Return [X, Y] of the center of cell containing provided text 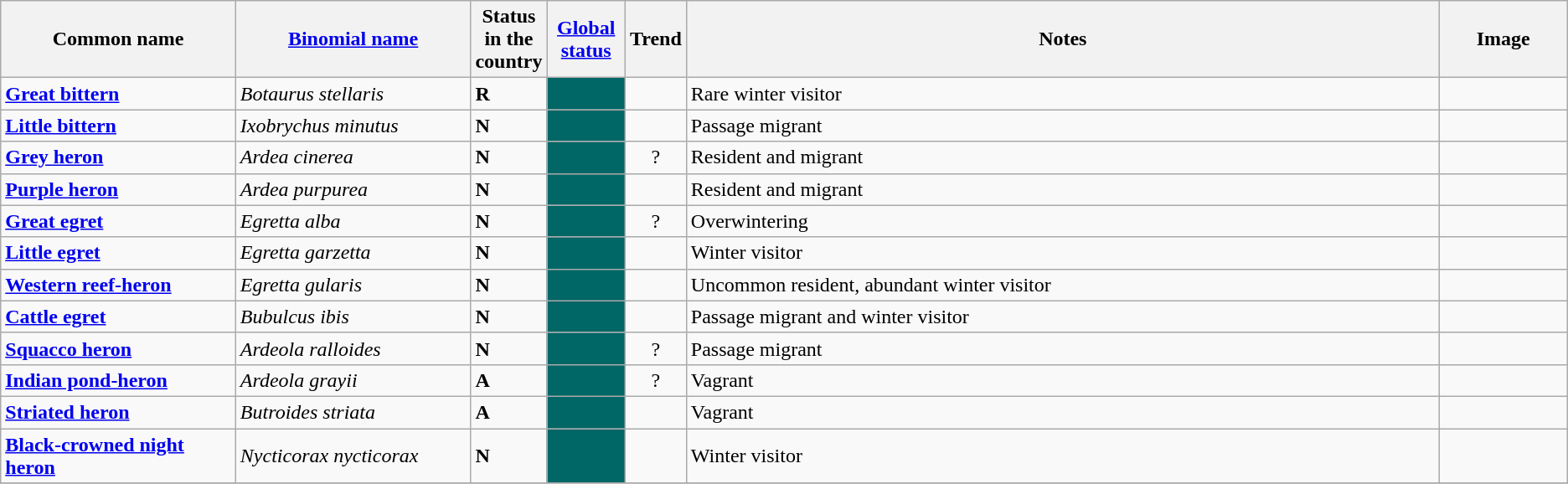
Status in the country [509, 39]
Passage migrant and winter visitor [1062, 317]
Little egret [119, 253]
R [509, 94]
Butroides striata [353, 412]
Rare winter visitor [1062, 94]
Trend [655, 39]
Squacco heron [119, 348]
Striated heron [119, 412]
Botaurus stellaris [353, 94]
Ardea cinerea [353, 157]
Overwintering [1062, 221]
Indian pond-heron [119, 380]
Ardea purpurea [353, 189]
Egretta alba [353, 221]
Common name [119, 39]
Ardeola grayii [353, 380]
Great egret [119, 221]
Cattle egret [119, 317]
Binomial name [353, 39]
Purple heron [119, 189]
Image [1503, 39]
Egretta garzetta [353, 253]
Nycticorax nycticorax [353, 456]
Great bittern [119, 94]
Little bittern [119, 126]
Ixobrychus minutus [353, 126]
Egretta gularis [353, 285]
Global status [586, 39]
Western reef-heron [119, 285]
Grey heron [119, 157]
Ardeola ralloides [353, 348]
Uncommon resident, abundant winter visitor [1062, 285]
Black-crowned night heron [119, 456]
Bubulcus ibis [353, 317]
Notes [1062, 39]
